Identify which cell holds the provided text, then report its (x, y) central coordinate. 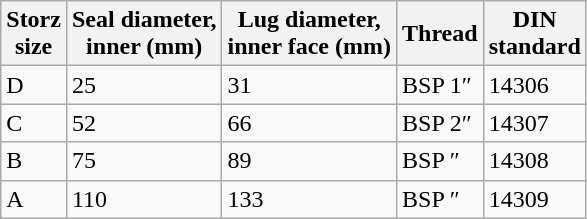
C (34, 123)
89 (310, 161)
14309 (534, 199)
14306 (534, 85)
DIN standard (534, 34)
Seal diameter, inner (mm) (144, 34)
BSP 1″ (440, 85)
Storz size (34, 34)
BSP 2″ (440, 123)
66 (310, 123)
B (34, 161)
A (34, 199)
133 (310, 199)
14307 (534, 123)
25 (144, 85)
14308 (534, 161)
D (34, 85)
75 (144, 161)
31 (310, 85)
52 (144, 123)
Lug diameter, inner face (mm) (310, 34)
Thread (440, 34)
110 (144, 199)
